Return the [x, y] coordinate for the center point of the cell that contains the specified text.  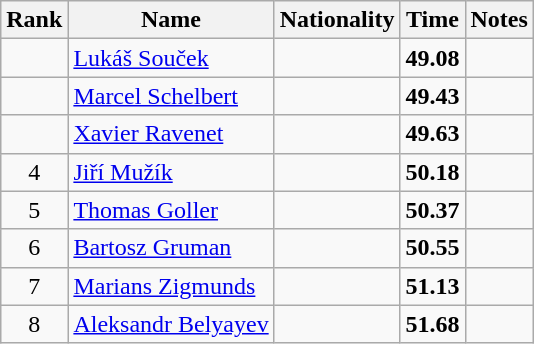
51.68 [432, 324]
Xavier Ravenet [171, 134]
Marcel Schelbert [171, 96]
8 [34, 324]
Aleksandr Belyayev [171, 324]
Lukáš Souček [171, 58]
49.08 [432, 58]
Time [432, 20]
Nationality [337, 20]
Marians Zigmunds [171, 286]
Notes [499, 20]
50.18 [432, 172]
Rank [34, 20]
7 [34, 286]
5 [34, 210]
Name [171, 20]
Bartosz Gruman [171, 248]
4 [34, 172]
Thomas Goller [171, 210]
6 [34, 248]
Jiří Mužík [171, 172]
51.13 [432, 286]
49.63 [432, 134]
50.37 [432, 210]
49.43 [432, 96]
50.55 [432, 248]
